Extract the [x, y] coordinate from the center of the cell holding the provided text.  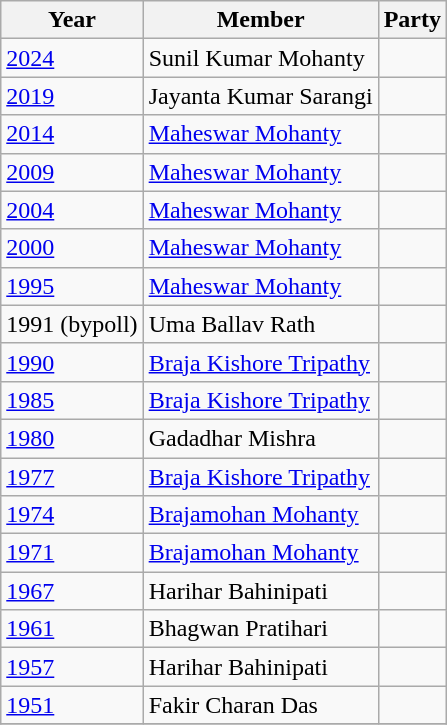
1980 [72, 438]
Uma Ballav Rath [260, 324]
Gadadhar Mishra [260, 438]
2014 [72, 134]
2009 [72, 172]
1977 [72, 477]
Fakir Charan Das [260, 705]
1974 [72, 515]
1967 [72, 591]
2024 [72, 58]
1971 [72, 553]
Party [412, 20]
1957 [72, 667]
1951 [72, 705]
Year [72, 20]
2000 [72, 248]
Member [260, 20]
Bhagwan Pratihari [260, 629]
2004 [72, 210]
2019 [72, 96]
Jayanta Kumar Sarangi [260, 96]
1985 [72, 400]
1990 [72, 362]
1961 [72, 629]
Sunil Kumar Mohanty [260, 58]
1991 (bypoll) [72, 324]
1995 [72, 286]
